Capture the cell that displays the provided text and extract its [x, y] central coordinate. 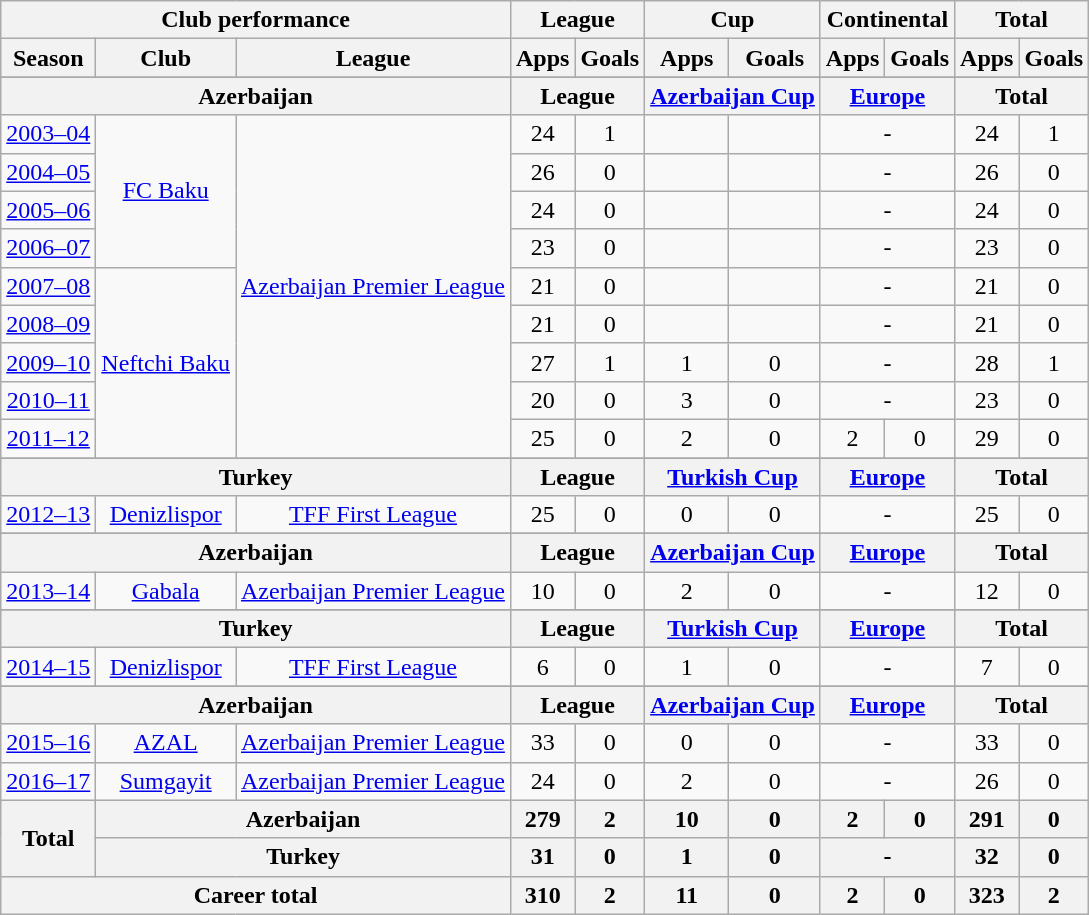
310 [542, 895]
Continental [887, 20]
2015–16 [48, 743]
3 [687, 400]
7 [987, 667]
2010–11 [48, 400]
6 [542, 667]
2009–10 [48, 362]
11 [687, 895]
2011–12 [48, 438]
291 [987, 819]
Career total [256, 895]
12 [987, 591]
27 [542, 362]
Season [48, 58]
Club performance [256, 20]
Neftchi Baku [166, 362]
323 [987, 895]
2014–15 [48, 667]
2016–17 [48, 781]
Sumgayit [166, 781]
2013–14 [48, 591]
2003–04 [48, 134]
2012–13 [48, 515]
2008–09 [48, 324]
AZAL [166, 743]
2006–07 [48, 248]
Gabala [166, 591]
279 [542, 819]
Cup [733, 20]
28 [987, 362]
2005–06 [48, 210]
FC Baku [166, 191]
29 [987, 438]
31 [542, 857]
32 [987, 857]
2004–05 [48, 172]
Club [166, 58]
2007–08 [48, 286]
20 [542, 400]
